Find where the given text appears and provide that cell's center as [x, y] coordinate. 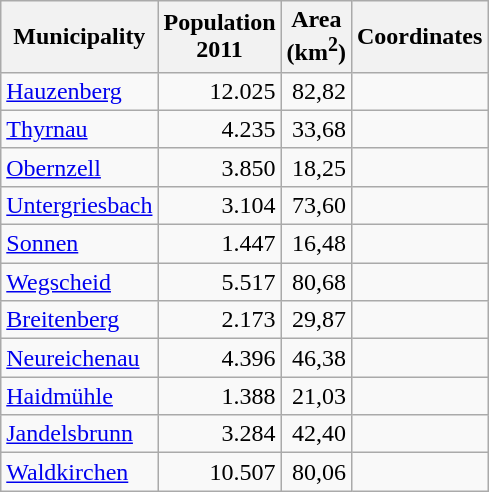
21,03 [316, 396]
Hauzenberg [80, 91]
1.388 [220, 396]
Thyrnau [80, 129]
3.284 [220, 434]
Municipality [80, 37]
Population2011 [220, 37]
2.173 [220, 320]
10.507 [220, 472]
33,68 [316, 129]
82,82 [316, 91]
Sonnen [80, 244]
4.396 [220, 358]
3.850 [220, 167]
12.025 [220, 91]
4.235 [220, 129]
80,06 [316, 472]
Haidmühle [80, 396]
80,68 [316, 282]
46,38 [316, 358]
Obernzell [80, 167]
Coordinates [419, 37]
18,25 [316, 167]
Wegscheid [80, 282]
Neureichenau [80, 358]
Area(km2) [316, 37]
Breitenberg [80, 320]
1.447 [220, 244]
3.104 [220, 205]
29,87 [316, 320]
42,40 [316, 434]
Waldkirchen [80, 472]
73,60 [316, 205]
16,48 [316, 244]
5.517 [220, 282]
Jandelsbrunn [80, 434]
Untergriesbach [80, 205]
